Return [x, y] of the center of cell containing provided text 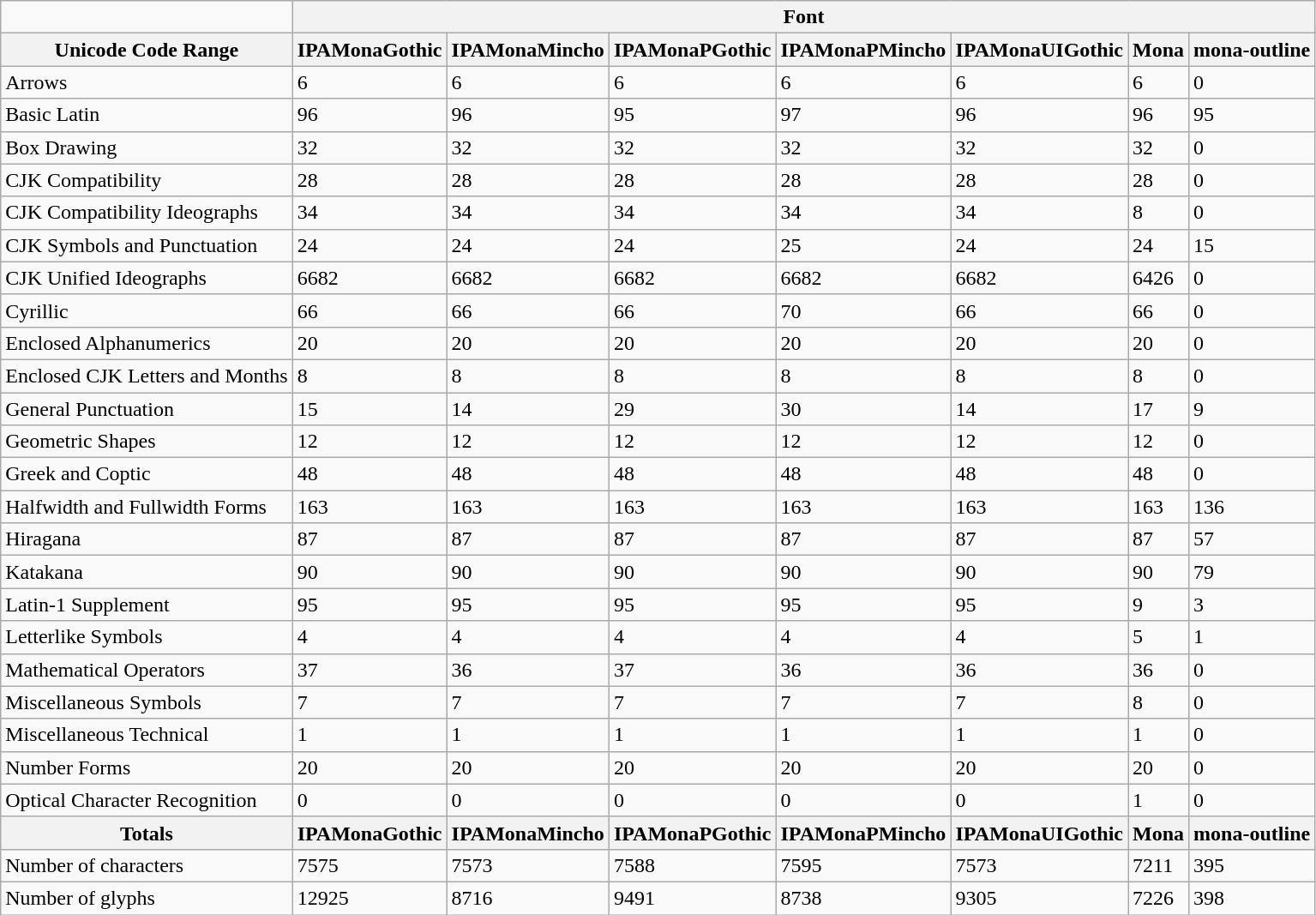
7595 [863, 865]
CJK Compatibility Ideographs [147, 213]
Number of glyphs [147, 898]
Halfwidth and Fullwidth Forms [147, 507]
9491 [693, 898]
Cyrillic [147, 310]
Latin-1 Supplement [147, 605]
CJK Symbols and Punctuation [147, 245]
Enclosed Alphanumerics [147, 343]
CJK Unified Ideographs [147, 278]
8716 [528, 898]
395 [1252, 865]
9305 [1039, 898]
Mathematical Operators [147, 670]
Optical Character Recognition [147, 800]
Hiragana [147, 539]
6426 [1159, 278]
Number Forms [147, 768]
Unicode Code Range [147, 50]
Enclosed CJK Letters and Months [147, 376]
30 [863, 409]
Letterlike Symbols [147, 637]
Miscellaneous Symbols [147, 702]
Arrows [147, 82]
5 [1159, 637]
Geometric Shapes [147, 442]
Box Drawing [147, 147]
25 [863, 245]
12925 [370, 898]
CJK Compatibility [147, 180]
3 [1252, 605]
7588 [693, 865]
Greek and Coptic [147, 474]
Miscellaneous Technical [147, 735]
97 [863, 115]
Font [804, 17]
398 [1252, 898]
7211 [1159, 865]
General Punctuation [147, 409]
17 [1159, 409]
57 [1252, 539]
136 [1252, 507]
Totals [147, 833]
8738 [863, 898]
Katakana [147, 572]
29 [693, 409]
Number of characters [147, 865]
7226 [1159, 898]
7575 [370, 865]
Basic Latin [147, 115]
79 [1252, 572]
70 [863, 310]
